Detect which cell encompasses the target text, then output its [X, Y] center coordinate. 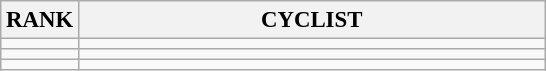
RANK [40, 20]
CYCLIST [312, 20]
